Return the (X, Y) coordinate for the center point of the cell that contains the specified text.  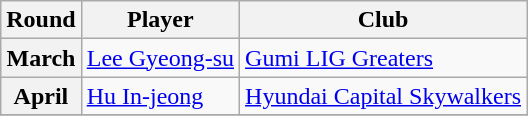
Hyundai Capital Skywalkers (384, 96)
Hu In-jeong (160, 96)
Gumi LIG Greaters (384, 58)
Club (384, 20)
Lee Gyeong-su (160, 58)
Player (160, 20)
April (41, 96)
March (41, 58)
Round (41, 20)
